Determine the (X, Y) coordinate at the center of the cell enclosing the given text.  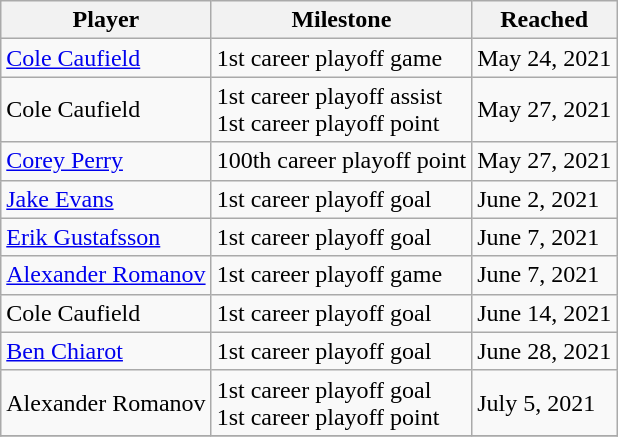
Jake Evans (106, 199)
June 2, 2021 (544, 199)
June 28, 2021 (544, 351)
1st career playoff goal1st career playoff point (342, 402)
Player (106, 20)
Reached (544, 20)
100th career playoff point (342, 161)
Erik Gustafsson (106, 237)
July 5, 2021 (544, 402)
June 14, 2021 (544, 313)
May 24, 2021 (544, 58)
Ben Chiarot (106, 351)
1st career playoff assist1st career playoff point (342, 110)
Milestone (342, 20)
Corey Perry (106, 161)
